Extract the [X, Y] coordinate from the center of the cell holding the provided text.  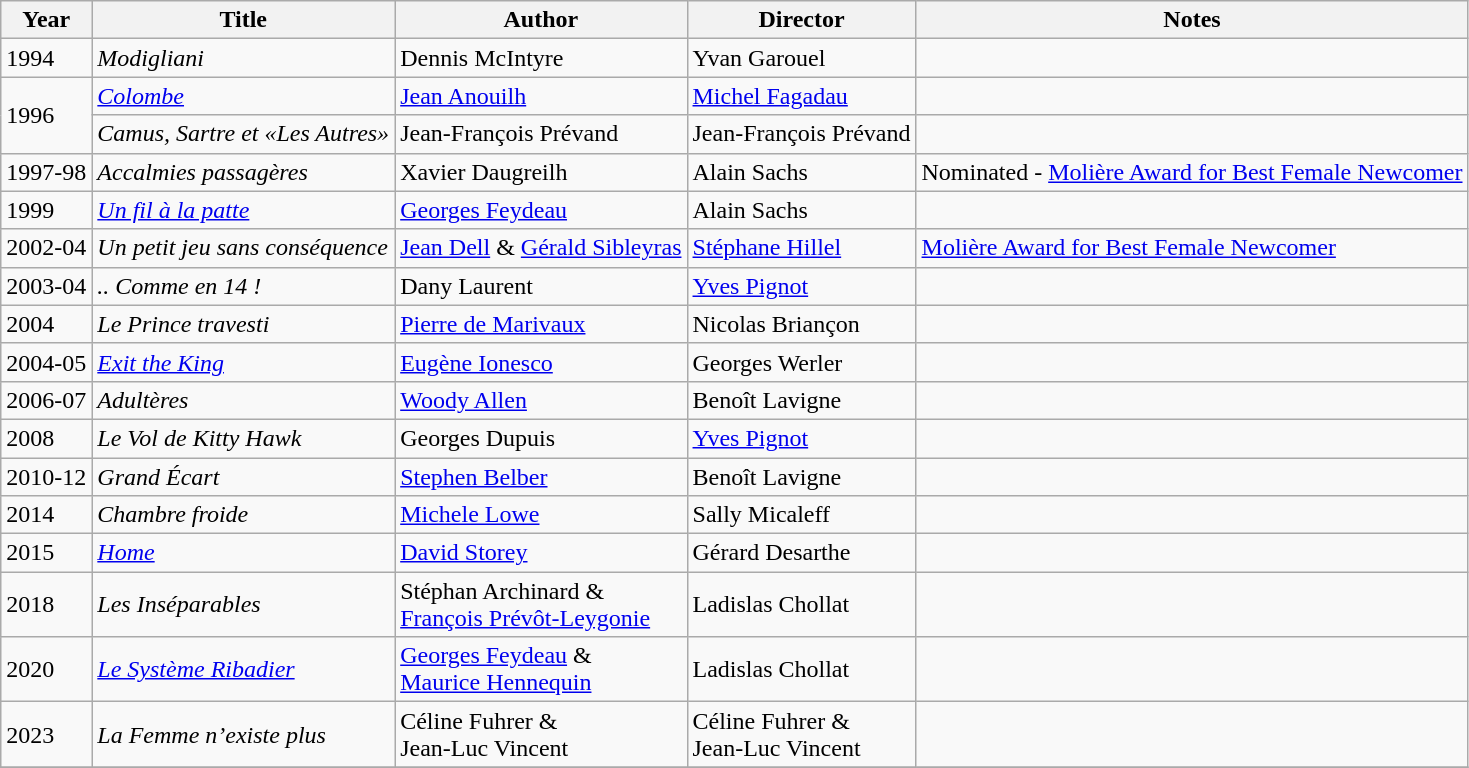
Jean Dell & Gérald Sibleyras [541, 248]
Pierre de Marivaux [541, 324]
Le Prince travesti [244, 324]
Michele Lowe [541, 515]
2020 [46, 670]
Jean Anouilh [541, 96]
Dennis McIntyre [541, 58]
Dany Laurent [541, 286]
Notes [1192, 20]
2014 [46, 515]
2004-05 [46, 362]
Title [244, 20]
2003-04 [46, 286]
Stéphane Hillel [802, 248]
Sally Micaleff [802, 515]
Woody Allen [541, 400]
Yvan Garouel [802, 58]
Accalmies passagères [244, 172]
2002-04 [46, 248]
2018 [46, 604]
Un fil à la patte [244, 210]
Director [802, 20]
Georges Feydeau [541, 210]
1997-98 [46, 172]
1994 [46, 58]
Eugène Ionesco [541, 362]
Le Système Ribadier [244, 670]
Adultères [244, 400]
Xavier Daugreilh [541, 172]
Nominated - Molière Award for Best Female Newcomer [1192, 172]
Modigliani [244, 58]
Le Vol de Kitty Hawk [244, 438]
Molière Award for Best Female Newcomer [1192, 248]
2008 [46, 438]
2004 [46, 324]
Colombe [244, 96]
Stephen Belber [541, 477]
Author [541, 20]
Un petit jeu sans conséquence [244, 248]
Les Inséparables [244, 604]
2015 [46, 553]
1996 [46, 115]
1999 [46, 210]
Gérard Desarthe [802, 553]
Camus, Sartre et «Les Autres» [244, 134]
Grand Écart [244, 477]
David Storey [541, 553]
Stéphan Archinard & François Prévôt-Leygonie [541, 604]
Georges Feydeau & Maurice Hennequin [541, 670]
Georges Dupuis [541, 438]
Home [244, 553]
2023 [46, 734]
Chambre froide [244, 515]
Year [46, 20]
Nicolas Briançon [802, 324]
La Femme n’existe plus [244, 734]
Michel Fagadau [802, 96]
2006-07 [46, 400]
2010-12 [46, 477]
Exit the King [244, 362]
.. Comme en 14 ! [244, 286]
Georges Werler [802, 362]
